Identify which cell holds the provided text, then report its (X, Y) central coordinate. 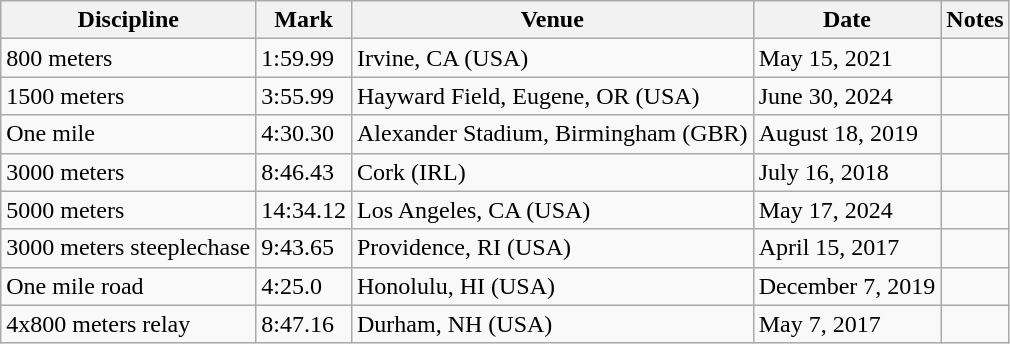
April 15, 2017 (847, 248)
Venue (552, 20)
Alexander Stadium, Birmingham (GBR) (552, 134)
8:47.16 (304, 324)
14:34.12 (304, 210)
4x800 meters relay (128, 324)
5000 meters (128, 210)
9:43.65 (304, 248)
June 30, 2024 (847, 96)
8:46.43 (304, 172)
One mile road (128, 286)
Discipline (128, 20)
4:25.0 (304, 286)
Mark (304, 20)
May 7, 2017 (847, 324)
Durham, NH (USA) (552, 324)
May 15, 2021 (847, 58)
4:30.30 (304, 134)
Los Angeles, CA (USA) (552, 210)
3:55.99 (304, 96)
800 meters (128, 58)
Providence, RI (USA) (552, 248)
1500 meters (128, 96)
3000 meters (128, 172)
Hayward Field, Eugene, OR (USA) (552, 96)
August 18, 2019 (847, 134)
1:59.99 (304, 58)
Honolulu, HI (USA) (552, 286)
July 16, 2018 (847, 172)
3000 meters steeplechase (128, 248)
Date (847, 20)
Notes (975, 20)
Cork (IRL) (552, 172)
Irvine, CA (USA) (552, 58)
December 7, 2019 (847, 286)
One mile (128, 134)
May 17, 2024 (847, 210)
